Pinpoint the cell where the given text exists, returning its (X, Y) midpoint coordinate. 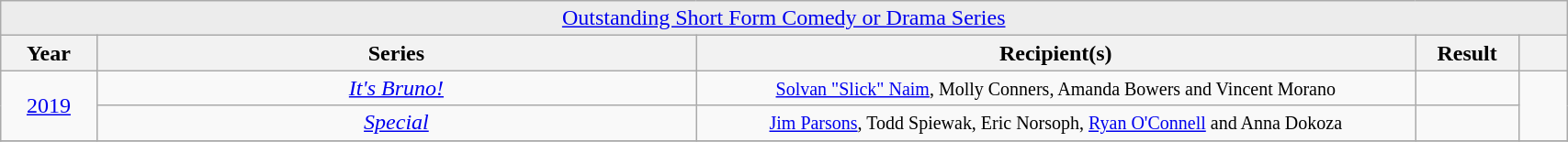
Jim Parsons, Todd Spiewak, Eric Norsoph, Ryan O'Connell and Anna Dokoza (1056, 123)
Year (49, 53)
Result (1468, 53)
Outstanding Short Form Comedy or Drama Series (784, 18)
It's Bruno! (397, 88)
Series (397, 53)
2019 (49, 105)
Special (397, 123)
Recipient(s) (1056, 53)
Solvan "Slick" Naim, Molly Conners, Amanda Bowers and Vincent Morano (1056, 88)
